For the text-containing cell, return its midpoint in [x, y] coordinate format. 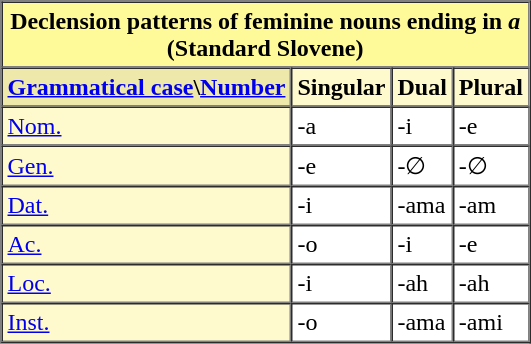
Loc. [147, 284]
-am [491, 206]
Singular [341, 88]
Ac. [147, 244]
Inst. [147, 322]
-a [341, 126]
Dat. [147, 206]
Declension patterns of feminine nouns ending in a(Standard Slovene) [266, 35]
Nom. [147, 126]
-ami [491, 322]
Grammatical case\Number [147, 88]
Gen. [147, 166]
Plural [491, 88]
Dual [422, 88]
